From the cell containing the given text, extract its center point as (X, Y) coordinate. 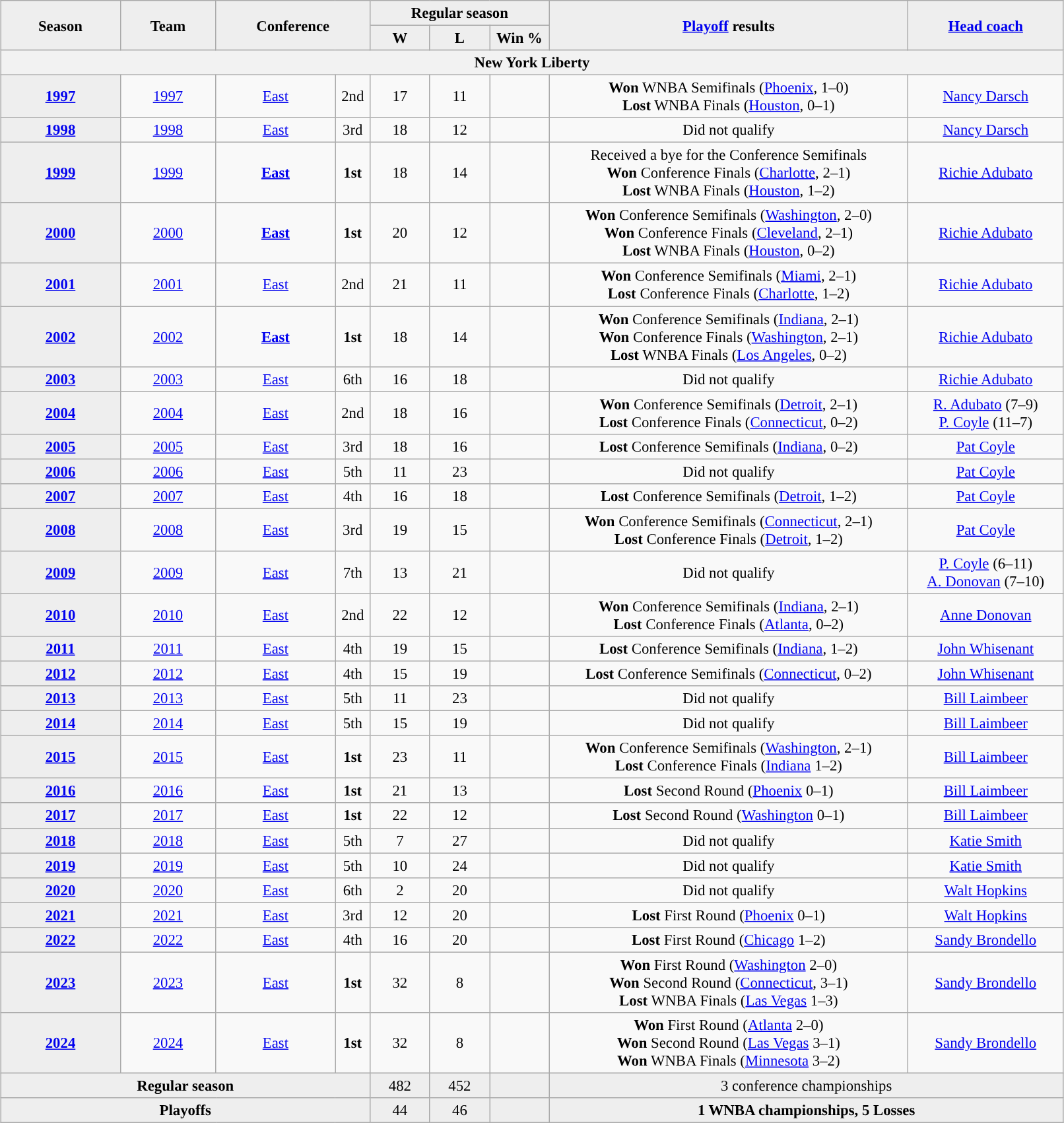
482 (400, 1085)
Lost Conference Semifinals (Detroit, 1–2) (729, 496)
L (459, 38)
Won Conference Semifinals (Washington, 2–0)Won Conference Finals (Cleveland, 2–1)Lost WNBA Finals (Houston, 0–2) (729, 234)
Won WNBA Semifinals (Phoenix, 1–0)Lost WNBA Finals (Houston, 0–1) (729, 96)
Won Conference Semifinals (Miami, 2–1)Lost Conference Finals (Charlotte, 1–2) (729, 285)
Lost Second Round (Washington 0–1) (729, 816)
46 (459, 1110)
Won Conference Semifinals (Detroit, 2–1)Lost Conference Finals (Connecticut, 0–2) (729, 413)
Won First Round (Atlanta 2–0)Won Second Round (Las Vegas 3–1)Won WNBA Finals (Minnesota 3–2) (729, 1043)
Head coach (985, 25)
Won First Round (Washington 2–0) Won Second Round (Connecticut, 3–1)Lost WNBA Finals (Las Vegas 1–3) (729, 982)
2 (400, 890)
Lost Conference Semifinals (Indiana, 1–2) (729, 649)
Lost Conference Semifinals (Indiana, 0–2) (729, 446)
P. Coyle (6–11)A. Donovan (7–10) (985, 573)
Season (61, 25)
Lost First Round (Phoenix 0–1) (729, 915)
452 (459, 1085)
Won Conference Semifinals (Washington, 2–1) Lost Conference Finals (Indiana 1–2) (729, 757)
1 WNBA championships, 5 Losses (807, 1110)
24 (459, 866)
Received a bye for the Conference SemifinalsWon Conference Finals (Charlotte, 2–1)Lost WNBA Finals (Houston, 1–2) (729, 173)
R. Adubato (7–9)P. Coyle (11–7) (985, 413)
10 (400, 866)
Won Conference Semifinals (Indiana, 2–1)Lost Conference Finals (Atlanta, 0–2) (729, 615)
Lost First Round (Chicago 1–2) (729, 940)
Conference (293, 25)
Anne Donovan (985, 615)
W (400, 38)
Won Conference Semifinals (Indiana, 2–1)Won Conference Finals (Washington, 2–1)Lost WNBA Finals (Los Angeles, 0–2) (729, 337)
3 conference championships (807, 1085)
Lost Second Round (Phoenix 0–1) (729, 791)
7 (400, 840)
Won Conference Semifinals (Connecticut, 2–1)Lost Conference Finals (Detroit, 1–2) (729, 529)
Win % (520, 38)
7th (352, 573)
Team (168, 25)
Lost Conference Semifinals (Connecticut, 0–2) (729, 674)
27 (459, 840)
17 (400, 96)
44 (400, 1110)
Playoffs (185, 1110)
Playoff results (729, 25)
New York Liberty (532, 63)
